From the cell containing the given text, extract its center point as [x, y] coordinate. 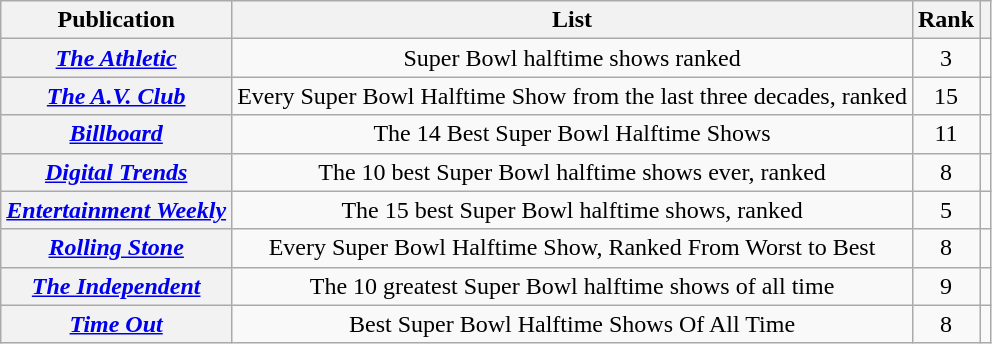
11 [946, 134]
Every Super Bowl Halftime Show, Ranked From Worst to Best [572, 248]
The Athletic [116, 58]
Digital Trends [116, 172]
Best Super Bowl Halftime Shows Of All Time [572, 324]
5 [946, 210]
The A.V. Club [116, 96]
9 [946, 286]
The 10 greatest Super Bowl halftime shows of all time [572, 286]
Rank [946, 20]
The Independent [116, 286]
The 10 best Super Bowl halftime shows ever, ranked [572, 172]
The 15 best Super Bowl halftime shows, ranked [572, 210]
3 [946, 58]
Super Bowl halftime shows ranked [572, 58]
15 [946, 96]
List [572, 20]
Rolling Stone [116, 248]
Billboard [116, 134]
Publication [116, 20]
Every Super Bowl Halftime Show from the last three decades, ranked [572, 96]
The 14 Best Super Bowl Halftime Shows [572, 134]
Entertainment Weekly [116, 210]
Time Out [116, 324]
